Capture the cell that displays the provided text and extract its (X, Y) central coordinate. 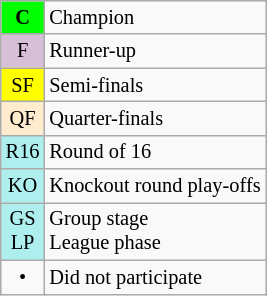
R16 (23, 152)
Runner-up (154, 51)
Group stageLeague phase (154, 231)
Round of 16 (154, 152)
Quarter-finals (154, 118)
QF (23, 118)
Knockout round play-offs (154, 186)
F (23, 51)
Semi-finals (154, 85)
C (23, 17)
Champion (154, 17)
Did not participate (154, 277)
GSLP (23, 231)
• (23, 277)
KO (23, 186)
SF (23, 85)
